Pinpoint the cell where the given text exists, returning its [x, y] midpoint coordinate. 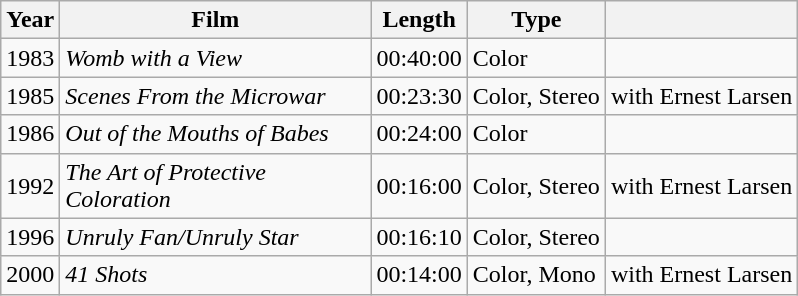
00:23:30 [419, 96]
1996 [30, 237]
00:24:00 [419, 134]
00:16:10 [419, 237]
1986 [30, 134]
1992 [30, 186]
The Art of Protective Coloration [216, 186]
Length [419, 20]
Film [216, 20]
2000 [30, 275]
Color, Mono [536, 275]
00:14:00 [419, 275]
1983 [30, 58]
Womb with a View [216, 58]
1985 [30, 96]
00:16:00 [419, 186]
Year [30, 20]
00:40:00 [419, 58]
Type [536, 20]
Out of the Mouths of Babes [216, 134]
41 Shots [216, 275]
Unruly Fan/Unruly Star [216, 237]
Scenes From the Microwar [216, 96]
